Extract the (x, y) coordinate from the center of the cell holding the provided text.  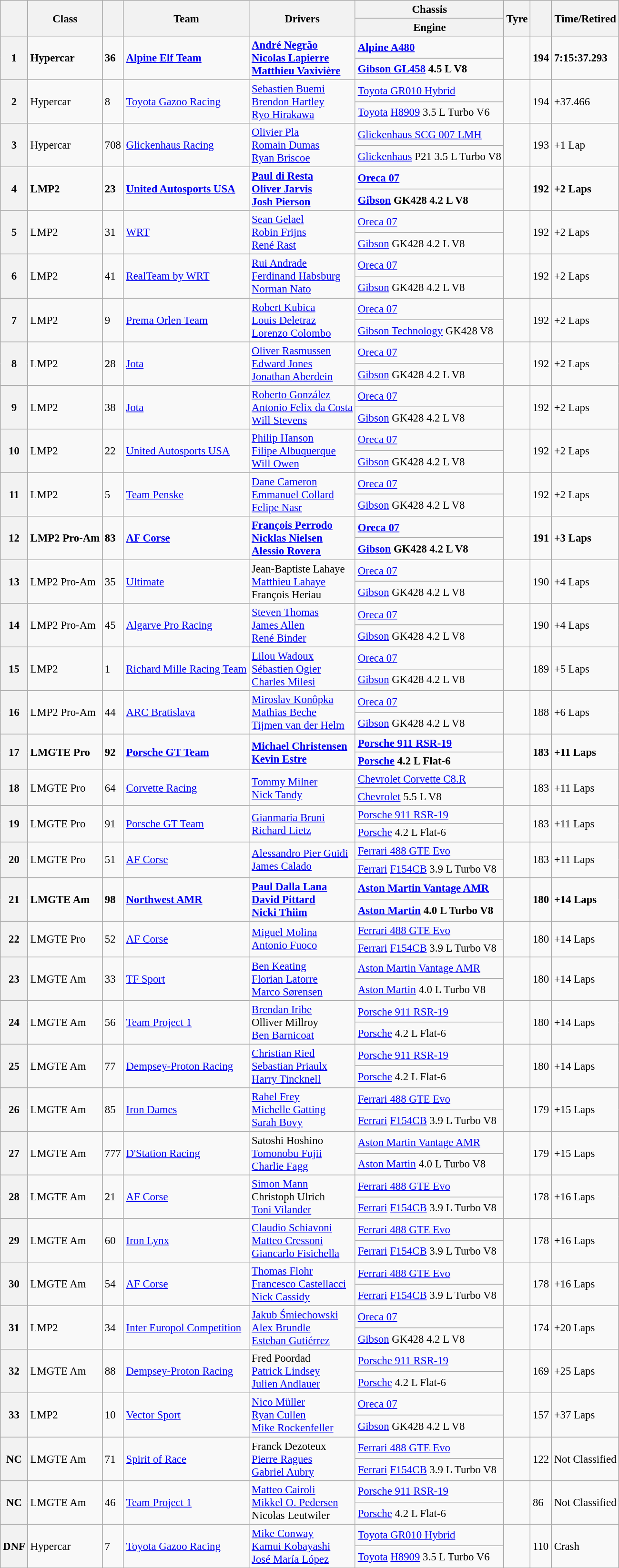
Steven Thomas James Allen René Binder (302, 625)
Prema Orlen Team (186, 320)
777 (112, 1154)
Chevrolet 5.5 L V8 (429, 797)
Miroslav Konôpka Mathias Beche Tijmen van der Helm (302, 713)
30 (14, 1284)
54 (112, 1284)
2 (14, 102)
44 (112, 713)
Alpine Elf Team (186, 58)
86 (541, 1502)
Michael Christensen Kevin Estre (302, 753)
WRT (186, 232)
Simon Mann Christoph Ulrich Toni Vilander (302, 1197)
708 (112, 145)
Engine (429, 28)
35 (112, 582)
+3 Laps (585, 538)
174 (541, 1328)
26 (14, 1110)
24 (14, 1023)
Thomas Flohr Francesco Castellacci Nick Cassidy (302, 1284)
77 (112, 1066)
110 (541, 1546)
56 (112, 1023)
Roberto González Antonio Felix da Costa Will Stevens (302, 407)
191 (541, 538)
Claudio Schiavoni Matteo Cressoni Giancarlo Fisichella (302, 1241)
122 (541, 1459)
Tyre (517, 18)
Rahel Frey Michelle Gatting Sarah Bovy (302, 1110)
François Perrodo Nicklas Nielsen Alessio Rovera (302, 538)
38 (112, 407)
+6 Laps (585, 713)
Franck Dezoteux Pierre Ragues Gabriel Aubry (302, 1459)
157 (541, 1415)
+37.466 (585, 102)
Glickenhaus Racing (186, 145)
29 (14, 1241)
Oliver Rasmussen Edward Jones Jonathan Aberdein (302, 363)
+25 Laps (585, 1372)
Mike Conway Kamui Kobayashi José María López (302, 1546)
18 (14, 788)
34 (112, 1328)
19 (14, 824)
Team (186, 18)
7:15:37.293 (585, 58)
Lilou Wadoux Sébastien Ogier Charles Milesi (302, 669)
Ultimate (186, 582)
91 (112, 824)
15 (14, 669)
Paul Dalla Lana David Pittard Nicki Thiim (302, 899)
Olivier Pla Romain Dumas Ryan Briscoe (302, 145)
Drivers (302, 18)
52 (112, 939)
4 (14, 189)
+20 Laps (585, 1328)
Alessandro Pier Guidi James Calado (302, 859)
Team Penske (186, 494)
Jean-Baptiste Lahaye Matthieu Lahaye François Heriau (302, 582)
Brendan Iribe Olliver Millroy Ben Barnicoat (302, 1023)
85 (112, 1110)
Alpine A480 (429, 47)
51 (112, 859)
32 (14, 1372)
TF Sport (186, 979)
98 (112, 899)
Chassis (429, 10)
Robert Kubica Louis Deletraz Lorenzo Colombo (302, 320)
Corvette Racing (186, 788)
88 (112, 1372)
16 (14, 713)
Gibson GL458 4.5 L V8 (429, 69)
Gianmaria Bruni Richard Lietz (302, 824)
+37 Laps (585, 1415)
Paul di Resta Oliver Jarvis Josh Pierson (302, 189)
45 (112, 625)
Philip Hanson Filipe Albuquerque Will Owen (302, 451)
189 (541, 669)
14 (14, 625)
Iron Dames (186, 1110)
André Negrão Nicolas Lapierre Matthieu Vaxivière (302, 58)
92 (112, 753)
Vector Sport (186, 1415)
12 (14, 538)
193 (541, 145)
Crash (585, 1546)
Glickenhaus P21 3.5 L Turbo V8 (429, 156)
36 (112, 58)
Northwest AMR (186, 899)
Class (65, 18)
Glickenhaus SCG 007 LMH (429, 134)
Fred Poordad Patrick Lindsey Julien Andlauer (302, 1372)
ARC Bratislava (186, 713)
64 (112, 788)
Sean Gelael Robin Frijns René Rast (302, 232)
Chevrolet Corvette C8.R (429, 779)
Nico Müller Ryan Cullen Mike Rockenfeller (302, 1415)
Dane Cameron Emmanuel Collard Felipe Nasr (302, 494)
71 (112, 1459)
17 (14, 753)
Jakub Śmiechowski Alex Brundle Esteban Gutiérrez (302, 1328)
Sebastien Buemi Brendon Hartley Ryo Hirakawa (302, 102)
20 (14, 859)
Rui Andrade Ferdinand Habsburg Norman Nato (302, 276)
D'Station Racing (186, 1154)
Iron Lynx (186, 1241)
11 (14, 494)
DNF (14, 1546)
3 (14, 145)
188 (541, 713)
Matteo Cairoli Mikkel O. Pedersen Nicolas Leutwiler (302, 1502)
83 (112, 538)
+1 Lap (585, 145)
27 (14, 1154)
RealTeam by WRT (186, 276)
25 (14, 1066)
41 (112, 276)
Miguel Molina Antonio Fuoco (302, 939)
Spirit of Race (186, 1459)
60 (112, 1241)
Satoshi Hoshino Tomonobu Fujii Charlie Fagg (302, 1154)
Gibson Technology GK428 V8 (429, 331)
Inter Europol Competition (186, 1328)
Richard Mille Racing Team (186, 669)
169 (541, 1372)
Ben Keating Florian Latorre Marco Sørensen (302, 979)
13 (14, 582)
Tommy Milner Nick Tandy (302, 788)
Time/Retired (585, 18)
Algarve Pro Racing (186, 625)
Christian Ried Sebastian Priaulx Harry Tincknell (302, 1066)
+5 Laps (585, 669)
6 (14, 276)
46 (112, 1502)
